Return the [x, y] coordinate for the center point of the cell that contains the specified text.  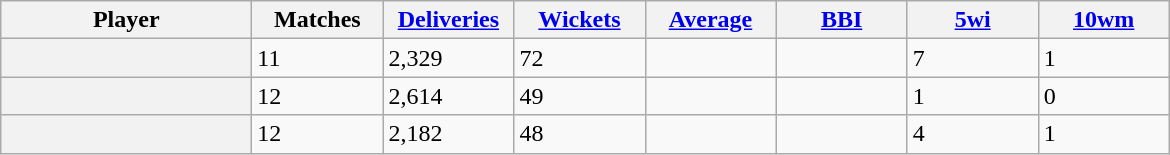
2,182 [448, 134]
Deliveries [448, 20]
5wi [972, 20]
72 [580, 58]
Matches [318, 20]
2,614 [448, 96]
7 [972, 58]
Average [710, 20]
48 [580, 134]
4 [972, 134]
10wm [1104, 20]
BBI [842, 20]
2,329 [448, 58]
Player [126, 20]
Wickets [580, 20]
0 [1104, 96]
11 [318, 58]
49 [580, 96]
